Search for the cell housing the specified text and yield its (x, y) center coordinate. 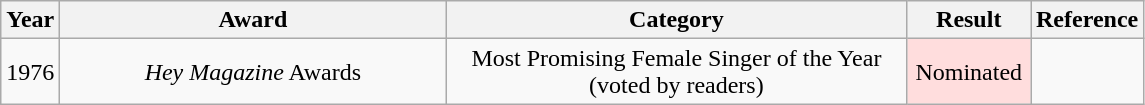
Result (969, 20)
Hey Magazine Awards (253, 72)
Award (253, 20)
Reference (1086, 20)
Nominated (969, 72)
Year (30, 20)
Most Promising Female Singer of the Year (voted by readers) (676, 72)
Category (676, 20)
1976 (30, 72)
